From the cell containing the given text, extract its center point as [x, y] coordinate. 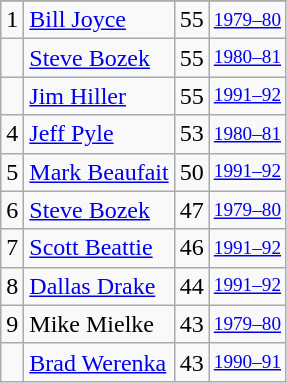
Jim Hiller [99, 96]
1 [12, 20]
Dallas Drake [99, 286]
Scott Beattie [99, 248]
4 [12, 134]
Brad Werenka [99, 362]
50 [192, 172]
Bill Joyce [99, 20]
53 [192, 134]
7 [12, 248]
Mark Beaufait [99, 172]
6 [12, 210]
44 [192, 286]
5 [12, 172]
1990–91 [247, 362]
Jeff Pyle [99, 134]
47 [192, 210]
46 [192, 248]
8 [12, 286]
Mike Mielke [99, 324]
9 [12, 324]
